Return the [x, y] coordinate for the center point of the cell that contains the specified text.  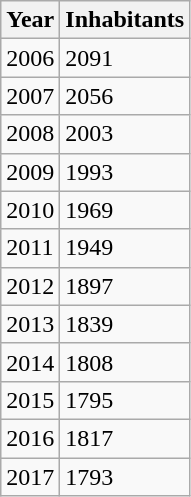
2013 [30, 324]
2006 [30, 58]
1949 [125, 248]
2007 [30, 96]
2010 [30, 210]
2056 [125, 96]
1808 [125, 362]
2008 [30, 134]
2014 [30, 362]
1897 [125, 286]
2015 [30, 400]
1795 [125, 400]
1969 [125, 210]
2017 [30, 477]
2009 [30, 172]
2003 [125, 134]
1817 [125, 438]
2012 [30, 286]
2091 [125, 58]
Year [30, 20]
2016 [30, 438]
2011 [30, 248]
1839 [125, 324]
1793 [125, 477]
Inhabitants [125, 20]
1993 [125, 172]
